Output the [x, y] coordinate of the center of the cell containing the given text.  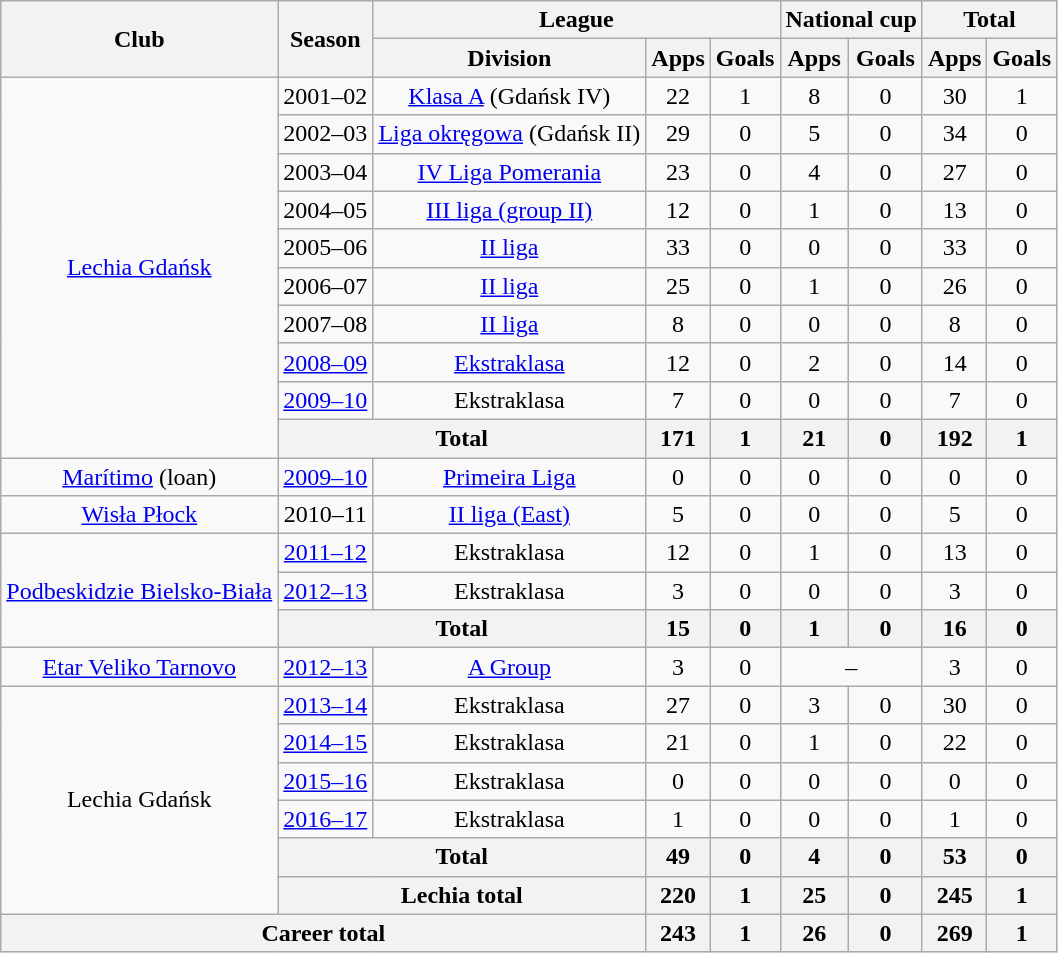
Podbeskidzie Bielsko-Biała [140, 591]
34 [954, 134]
2014–15 [326, 743]
Liga okręgowa (Gdańsk II) [510, 134]
League [576, 20]
245 [954, 895]
Etar Veliko Tarnovo [140, 667]
– [851, 667]
171 [678, 438]
2 [814, 362]
269 [954, 933]
29 [678, 134]
2005–06 [326, 248]
2011–12 [326, 553]
Primeira Liga [510, 477]
243 [678, 933]
23 [678, 172]
2013–14 [326, 705]
2001–02 [326, 96]
Season [326, 39]
IV Liga Pomerania [510, 172]
220 [678, 895]
Klasa A (Gdańsk IV) [510, 96]
2015–16 [326, 781]
Lechia total [462, 895]
16 [954, 629]
Wisła Płock [140, 515]
2016–17 [326, 819]
Career total [324, 933]
2008–09 [326, 362]
49 [678, 857]
III liga (group II) [510, 210]
Division [510, 58]
2003–04 [326, 172]
15 [678, 629]
A Group [510, 667]
2010–11 [326, 515]
2004–05 [326, 210]
National cup [851, 20]
14 [954, 362]
53 [954, 857]
192 [954, 438]
2006–07 [326, 286]
Club [140, 39]
Marítimo (loan) [140, 477]
2007–08 [326, 324]
2002–03 [326, 134]
II liga (East) [510, 515]
